Detect which cell encompasses the target text, then output its [X, Y] center coordinate. 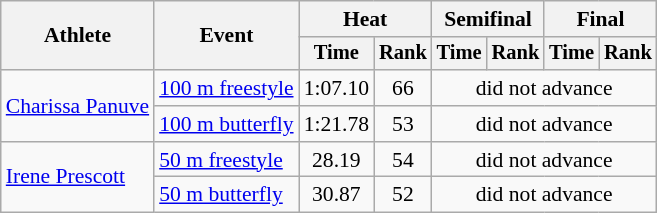
Charissa Panuve [78, 106]
Semifinal [488, 19]
Final [600, 19]
Event [226, 36]
Heat [366, 19]
1:07.10 [336, 88]
Irene Prescott [78, 178]
28.19 [336, 160]
66 [403, 88]
52 [403, 195]
50 m freestyle [226, 160]
Athlete [78, 36]
1:21.78 [336, 124]
100 m freestyle [226, 88]
54 [403, 160]
53 [403, 124]
50 m butterfly [226, 195]
30.87 [336, 195]
100 m butterfly [226, 124]
